Identify which cell holds the provided text, then report its (x, y) central coordinate. 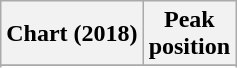
Chart (2018) (72, 34)
Peakposition (189, 34)
